Identify which cell holds the provided text, then report its [X, Y] central coordinate. 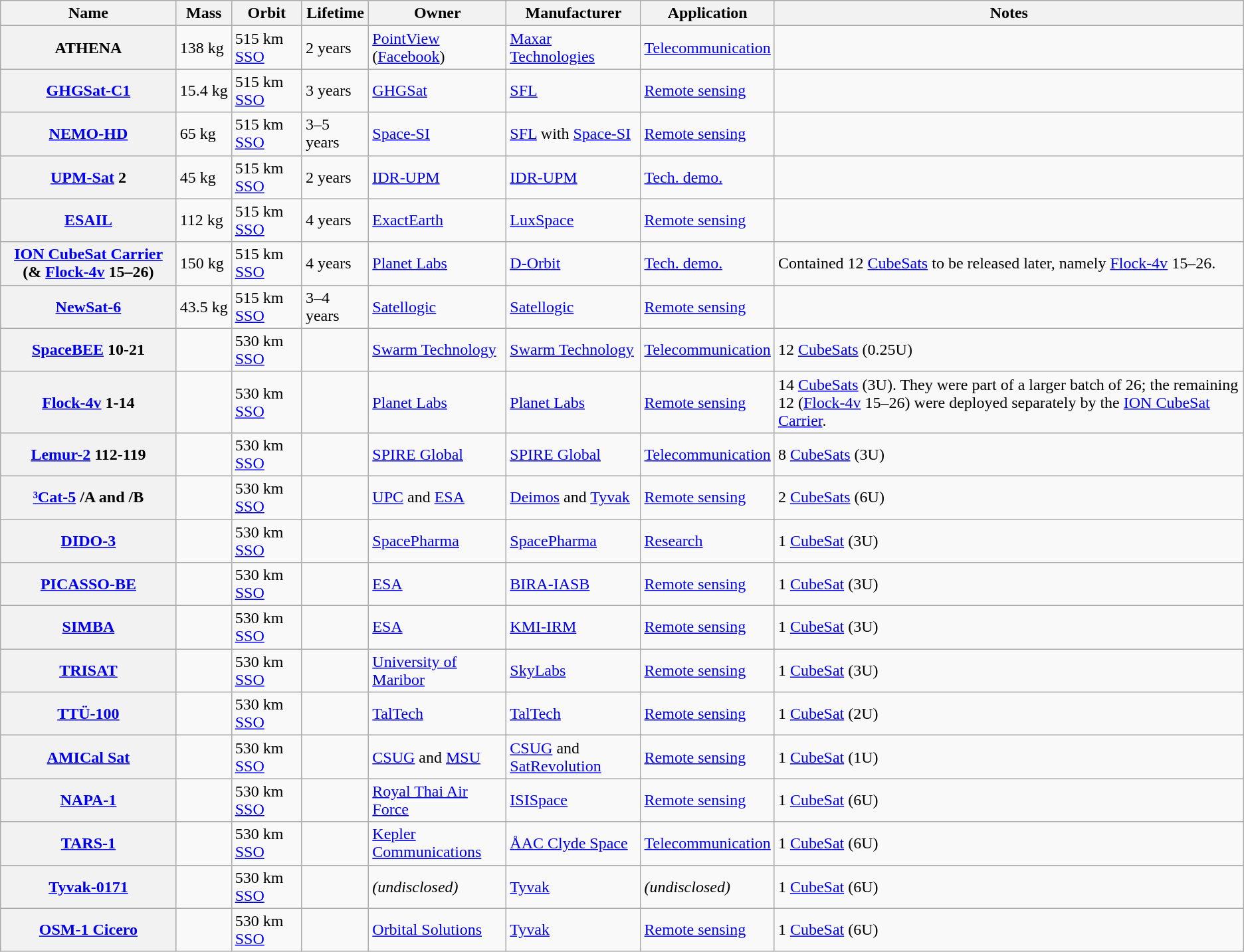
8 CubeSats (3U) [1009, 454]
Lifetime [335, 13]
ION CubeSat Carrier (& Flock-4v 15–26) [88, 263]
NewSat-6 [88, 307]
CSUG and MSU [437, 757]
Tyvak-0171 [88, 886]
Flock-4v 1-14 [88, 402]
ATHENA [88, 48]
DIDO-3 [88, 541]
PointView (Facebook) [437, 48]
Orbital Solutions [437, 930]
KMI-IRM [573, 627]
Owner [437, 13]
65 kg [203, 134]
NEMO-HD [88, 134]
112 kg [203, 221]
Mass [203, 13]
150 kg [203, 263]
GHGSat-C1 [88, 90]
D-Orbit [573, 263]
45 kg [203, 177]
3–4 years [335, 307]
AMICal Sat [88, 757]
SpaceBEE 10-21 [88, 349]
Research [707, 541]
ESAIL [88, 221]
UPC and ESA [437, 497]
ExactEarth [437, 221]
2 CubeSats (6U) [1009, 497]
CSUG and SatRevolution [573, 757]
GHGSat [437, 90]
BIRA-IASB [573, 585]
TARS-1 [88, 844]
15.4 kg [203, 90]
Deimos and Tyvak [573, 497]
Kepler Communications [437, 844]
³Cat-5 /A and /B [88, 497]
NAPA-1 [88, 800]
SFL [573, 90]
PICASSO-BE [88, 585]
TTÜ-100 [88, 714]
3 years [335, 90]
ISISpace [573, 800]
Name [88, 13]
43.5 kg [203, 307]
SIMBA [88, 627]
ÅAC Clyde Space [573, 844]
12 CubeSats (0.25U) [1009, 349]
Manufacturer [573, 13]
3–5 years [335, 134]
14 CubeSats (3U). They were part of a larger batch of 26; the remaining 12 (Flock-4v 15–26) were deployed separately by the ION CubeSat Carrier. [1009, 402]
1 CubeSat (2U) [1009, 714]
SkyLabs [573, 671]
UPM-Sat 2 [88, 177]
University of Maribor [437, 671]
Application [707, 13]
SFL with Space-SI [573, 134]
Contained 12 CubeSats to be released later, namely Flock-4v 15–26. [1009, 263]
LuxSpace [573, 221]
Space-SI [437, 134]
Lemur-2 112-119 [88, 454]
Royal Thai Air Force [437, 800]
138 kg [203, 48]
Orbit [266, 13]
Maxar Technologies [573, 48]
OSM-1 Cicero [88, 930]
Notes [1009, 13]
TRISAT [88, 671]
1 CubeSat (1U) [1009, 757]
